From the cell containing the given text, extract its center point as (x, y) coordinate. 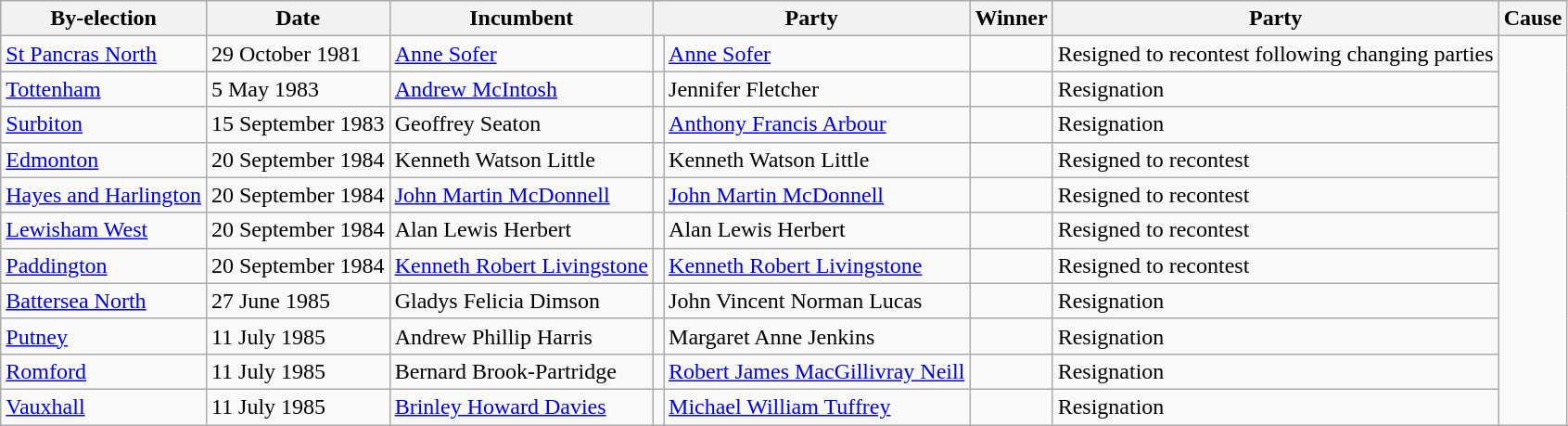
Robert James MacGillivray Neill (817, 371)
Edmonton (104, 160)
Surbiton (104, 124)
27 June 1985 (298, 301)
By-election (104, 19)
Battersea North (104, 301)
Hayes and Harlington (104, 195)
Paddington (104, 265)
Lewisham West (104, 230)
St Pancras North (104, 54)
Date (298, 19)
Brinley Howard Davies (521, 407)
Margaret Anne Jenkins (817, 336)
Gladys Felicia Dimson (521, 301)
Romford (104, 371)
Andrew Phillip Harris (521, 336)
29 October 1981 (298, 54)
Geoffrey Seaton (521, 124)
Vauxhall (104, 407)
Jennifer Fletcher (817, 89)
Tottenham (104, 89)
Anthony Francis Arbour (817, 124)
Cause (1533, 19)
Incumbent (521, 19)
John Vincent Norman Lucas (817, 301)
Resigned to recontest following changing parties (1276, 54)
15 September 1983 (298, 124)
5 May 1983 (298, 89)
Putney (104, 336)
Winner (1011, 19)
Michael William Tuffrey (817, 407)
Bernard Brook-Partridge (521, 371)
Andrew McIntosh (521, 89)
